Find where the given text appears and provide that cell's center as [X, Y] coordinate. 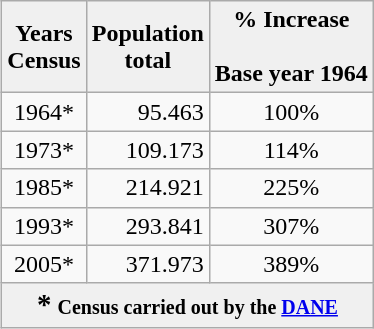
293.841 [148, 226]
225% [291, 188]
214.921 [148, 188]
95.463 [148, 112]
1993* [44, 226]
100% [291, 112]
YearsCensus [44, 47]
114% [291, 150]
Populationtotal [148, 47]
1973* [44, 150]
2005* [44, 264]
371.973 [148, 264]
1964* [44, 112]
389% [291, 264]
307% [291, 226]
109.173 [148, 150]
1985* [44, 188]
* Census carried out by the DANE [188, 305]
% IncreaseBase year 1964 [291, 47]
